Pinpoint the cell where the given text exists, returning its (X, Y) midpoint coordinate. 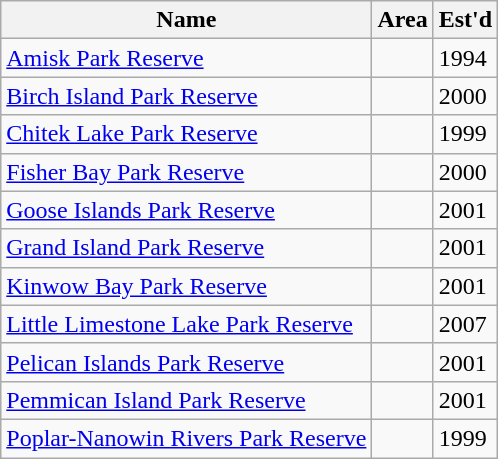
Pemmican Island Park Reserve (186, 400)
Goose Islands Park Reserve (186, 210)
Little Limestone Lake Park Reserve (186, 324)
Birch Island Park Reserve (186, 96)
1994 (465, 58)
Amisk Park Reserve (186, 58)
Poplar-Nanowin Rivers Park Reserve (186, 438)
Est'd (465, 20)
Chitek Lake Park Reserve (186, 134)
Kinwow Bay Park Reserve (186, 286)
Name (186, 20)
2007 (465, 324)
Fisher Bay Park Reserve (186, 172)
Grand Island Park Reserve (186, 248)
Pelican Islands Park Reserve (186, 362)
Area (402, 20)
